Scan for the cell matching the given text and deliver its [X, Y] coordinate at center. 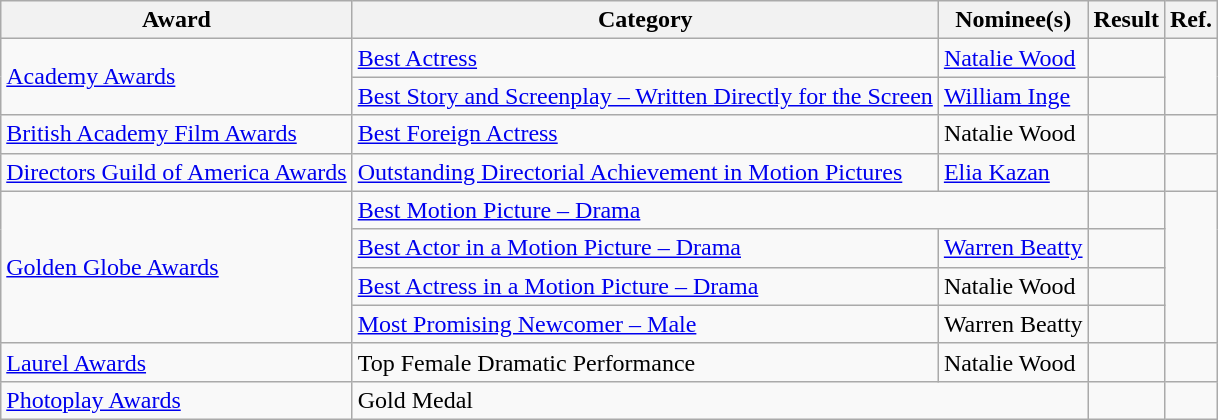
Best Story and Screenplay – Written Directly for the Screen [645, 96]
British Academy Film Awards [176, 134]
Gold Medal [720, 400]
Top Female Dramatic Performance [645, 362]
Best Actress in a Motion Picture – Drama [645, 286]
Best Foreign Actress [645, 134]
Nominee(s) [1013, 20]
Best Actress [645, 58]
William Inge [1013, 96]
Award [176, 20]
Ref. [1190, 20]
Academy Awards [176, 77]
Outstanding Directorial Achievement in Motion Pictures [645, 172]
Elia Kazan [1013, 172]
Result [1126, 20]
Best Actor in a Motion Picture – Drama [645, 248]
Laurel Awards [176, 362]
Category [645, 20]
Directors Guild of America Awards [176, 172]
Most Promising Newcomer – Male [645, 324]
Photoplay Awards [176, 400]
Golden Globe Awards [176, 267]
Best Motion Picture – Drama [720, 210]
